For the text-containing cell, return its midpoint in (X, Y) coordinate format. 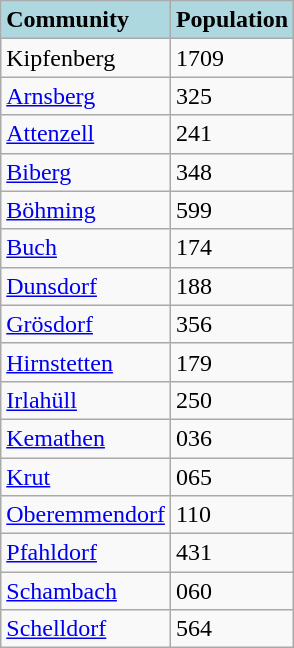
Grösdorf (86, 324)
Schelldorf (86, 629)
188 (232, 286)
Oberemmendorf (86, 515)
Buch (86, 248)
Kipfenberg (86, 58)
Krut (86, 477)
Hirnstetten (86, 362)
Irlahüll (86, 400)
174 (232, 248)
Böhming (86, 210)
1709 (232, 58)
Arnsberg (86, 96)
325 (232, 96)
Schambach (86, 591)
250 (232, 400)
Community (86, 20)
348 (232, 172)
564 (232, 629)
Population (232, 20)
036 (232, 438)
065 (232, 477)
431 (232, 553)
Kemathen (86, 438)
110 (232, 515)
241 (232, 134)
Pfahldorf (86, 553)
356 (232, 324)
060 (232, 591)
Biberg (86, 172)
179 (232, 362)
Attenzell (86, 134)
Dunsdorf (86, 286)
599 (232, 210)
